Pinpoint the cell where the given text exists, returning its [X, Y] midpoint coordinate. 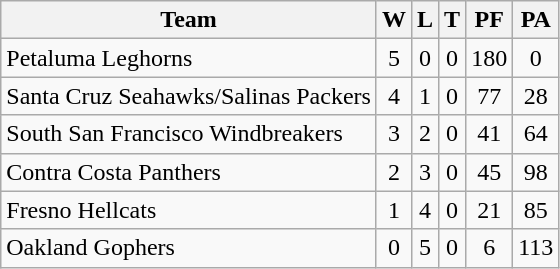
180 [490, 58]
Contra Costa Panthers [189, 172]
98 [536, 172]
64 [536, 134]
77 [490, 96]
21 [490, 210]
L [424, 20]
PA [536, 20]
41 [490, 134]
Team [189, 20]
W [394, 20]
PF [490, 20]
Santa Cruz Seahawks/Salinas Packers [189, 96]
Petaluma Leghorns [189, 58]
45 [490, 172]
28 [536, 96]
South San Francisco Windbreakers [189, 134]
Fresno Hellcats [189, 210]
113 [536, 248]
6 [490, 248]
85 [536, 210]
Oakland Gophers [189, 248]
T [452, 20]
